Scan for the cell matching the given text and deliver its [x, y] coordinate at center. 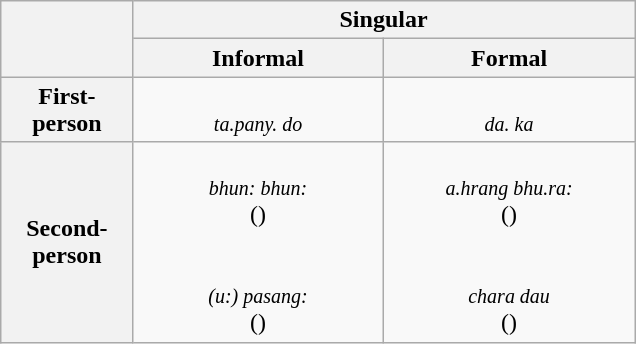
Informal [258, 58]
ta.pany. do [258, 110]
Formal [510, 58]
First-person [66, 110]
Second-person [66, 242]
da. ka [510, 110]
a.hrang bhu.ra:()chara dau() [510, 242]
bhun: bhun:()(u:) pasang:() [258, 242]
Singular [383, 20]
